Capture the cell that displays the provided text and extract its [X, Y] central coordinate. 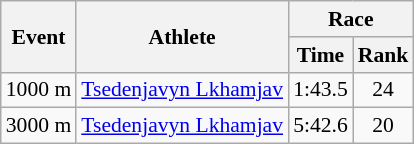
1:43.5 [320, 90]
24 [384, 90]
Event [38, 36]
Time [320, 55]
Race [350, 19]
Rank [384, 55]
Athlete [182, 36]
1000 m [38, 90]
20 [384, 126]
5:42.6 [320, 126]
3000 m [38, 126]
